Scan for the cell matching the given text and deliver its (X, Y) coordinate at center. 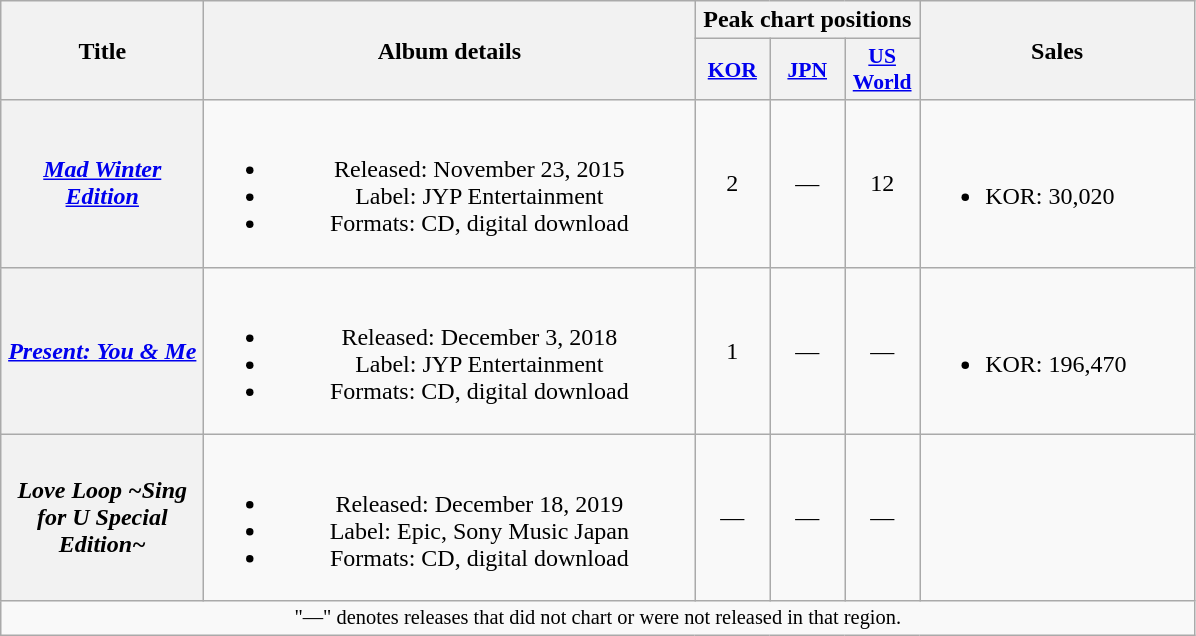
"—" denotes releases that did not chart or were not released in that region. (598, 618)
Love Loop ~Sing for U Special Edition~ (102, 518)
12 (882, 184)
Title (102, 50)
Released: December 3, 2018 Label: JYP EntertainmentFormats: CD, digital download (450, 350)
Mad Winter Edition (102, 184)
JPN (808, 70)
KOR (732, 70)
KOR: 196,470 (1058, 350)
2 (732, 184)
Present: You & Me (102, 350)
Album details (450, 50)
Released: November 23, 2015 Label: JYP EntertainmentFormats: CD, digital download (450, 184)
Sales (1058, 50)
1 (732, 350)
USWorld (882, 70)
Released: December 18, 2019 Label: Epic, Sony Music JapanFormats: CD, digital download (450, 518)
KOR: 30,020 (1058, 184)
Peak chart positions (808, 20)
